Return the (x, y) coordinate for the center point of the cell that contains the specified text.  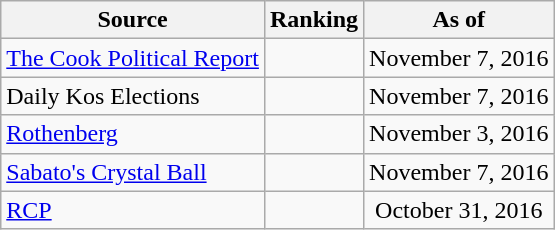
Sabato's Crystal Ball (133, 172)
RCP (133, 210)
The Cook Political Report (133, 58)
Daily Kos Elections (133, 96)
As of (459, 20)
Source (133, 20)
October 31, 2016 (459, 210)
November 3, 2016 (459, 134)
Rothenberg (133, 134)
Ranking (314, 20)
